Pinpoint the cell where the given text exists, returning its [X, Y] midpoint coordinate. 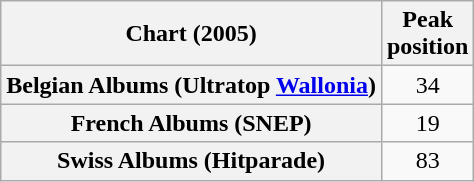
Peakposition [427, 34]
19 [427, 123]
83 [427, 161]
Chart (2005) [192, 34]
Belgian Albums (Ultratop Wallonia) [192, 85]
French Albums (SNEP) [192, 123]
Swiss Albums (Hitparade) [192, 161]
34 [427, 85]
